Output the (X, Y) coordinate of the center of the cell containing the given text.  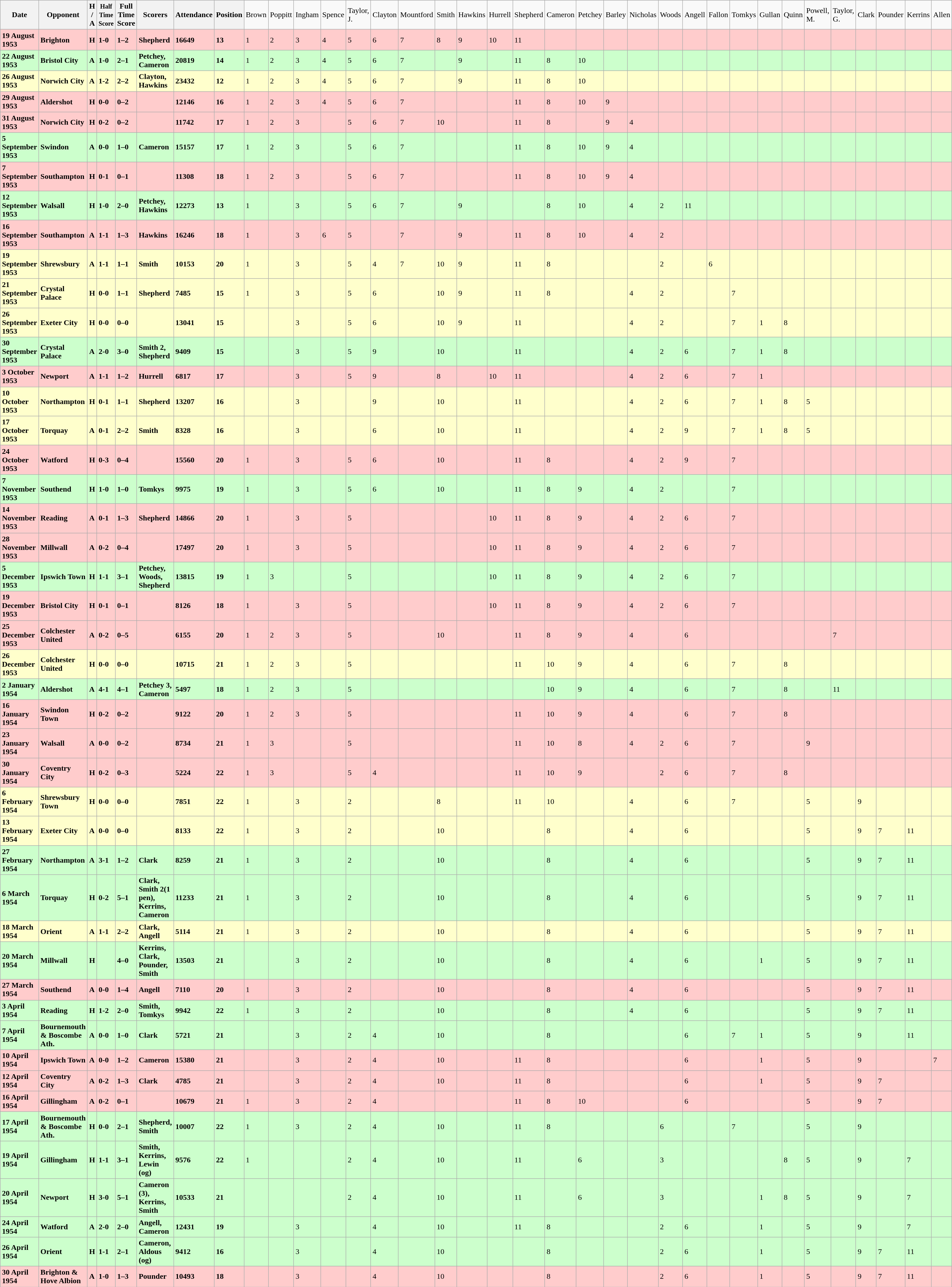
19 April 1954 (20, 1160)
Mountford (417, 15)
Smith, Tomkys (155, 1010)
10715 (194, 664)
6817 (194, 377)
Swindon (63, 147)
7851 (194, 802)
10153 (194, 264)
Spence (333, 15)
3–0 (126, 352)
29 August 1953 (20, 101)
11308 (194, 176)
24 October 1953 (20, 460)
7 November 1953 (20, 489)
30 April 1954 (20, 1277)
31 August 1953 (20, 122)
Brighton & Hove Albion (63, 1277)
14 November 1953 (20, 518)
12146 (194, 101)
Petchey 3, Cameron (155, 689)
3-0 (106, 1198)
Allen (942, 15)
Nicholas (643, 15)
8133 (194, 831)
Half Time Score (106, 15)
Brown (256, 15)
Date (20, 15)
3-1 (106, 860)
8328 (194, 431)
1–4 (126, 990)
Smith, Kerrins, Lewin (og) (155, 1160)
8259 (194, 860)
Taylor, G. (843, 15)
26 April 1954 (20, 1252)
Shrewsbury Town (63, 802)
30 January 1954 (20, 773)
Shepherd, Smith (155, 1126)
9975 (194, 489)
5 September 1953 (20, 147)
Scorers (155, 15)
11233 (194, 898)
Clayton (385, 15)
19 August 1953 (20, 40)
10493 (194, 1277)
13 February 1954 (20, 831)
Petchey, Hawkins (155, 206)
13207 (194, 402)
Clayton, Hawkins (155, 81)
9122 (194, 714)
Kerrins, Clark, Pounder, Smith (155, 960)
Taylor, J. (358, 15)
Petchey, Cameron (155, 60)
9412 (194, 1252)
9942 (194, 1010)
9576 (194, 1160)
Powell, M. (818, 15)
7485 (194, 293)
6155 (194, 635)
7 April 1954 (20, 1035)
0–3 (126, 773)
15157 (194, 147)
3 April 1954 (20, 1010)
16 April 1954 (20, 1101)
4-1 (106, 689)
16 January 1954 (20, 714)
12273 (194, 206)
Clark, Smith 2(1 pen), Kerrins, Cameron (155, 898)
26 December 1953 (20, 664)
Angell, Cameron (155, 1227)
10679 (194, 1101)
12431 (194, 1227)
3 October 1953 (20, 377)
Shrewsbury (63, 264)
30 September 1953 (20, 352)
10 October 1953 (20, 402)
Poppitt (281, 15)
22 August 1953 (20, 60)
Quinn (793, 15)
5224 (194, 773)
7110 (194, 990)
13503 (194, 960)
11742 (194, 122)
2 January 1954 (20, 689)
0–5 (126, 635)
Swindon Town (63, 714)
23 January 1954 (20, 743)
19 December 1953 (20, 606)
14 (229, 60)
Woods (670, 15)
4785 (194, 1081)
13041 (194, 322)
8734 (194, 743)
16 September 1953 (20, 235)
20 March 1954 (20, 960)
9409 (194, 352)
27 February 1954 (20, 860)
Smith 2, Shepherd (155, 352)
17497 (194, 547)
Kerrins (918, 15)
17 October 1953 (20, 431)
12 April 1954 (20, 1081)
5497 (194, 689)
16246 (194, 235)
23432 (194, 81)
24 April 1954 (20, 1227)
Petchey (590, 15)
26 September 1953 (20, 322)
19 September 1953 (20, 264)
10 April 1954 (20, 1060)
Position (229, 15)
5 December 1953 (20, 577)
21 September 1953 (20, 293)
17 April 1954 (20, 1126)
Clark, Angell (155, 931)
H / A (92, 15)
10533 (194, 1198)
25 December 1953 (20, 635)
12 September 1953 (20, 206)
Gullan (770, 15)
Opponent (63, 15)
28 November 1953 (20, 547)
20 April 1954 (20, 1198)
Attendance (194, 15)
18 March 1954 (20, 931)
4–0 (126, 960)
Petchey, Woods, Shepherd (155, 577)
10007 (194, 1126)
12 (229, 81)
27 March 1954 (20, 990)
Cameron, Aldous (og) (155, 1252)
13815 (194, 577)
6 February 1954 (20, 802)
20819 (194, 60)
8126 (194, 606)
14866 (194, 518)
26 August 1953 (20, 81)
Brighton (63, 40)
Barley (616, 15)
Fallon (718, 15)
Full Time Score (126, 15)
5721 (194, 1035)
Cameron (3), Kerrins, Smith (155, 1198)
6 March 1954 (20, 898)
15560 (194, 460)
15380 (194, 1060)
5114 (194, 931)
Ingham (307, 15)
7 September 1953 (20, 176)
16649 (194, 40)
0-3 (106, 460)
4–1 (126, 689)
